Output the (x, y) coordinate of the center of the cell containing the given text.  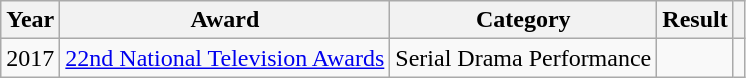
2017 (30, 58)
Category (524, 20)
Award (225, 20)
22nd National Television Awards (225, 58)
Year (30, 20)
Result (695, 20)
Serial Drama Performance (524, 58)
